Find where the given text appears and provide that cell's center as (x, y) coordinate. 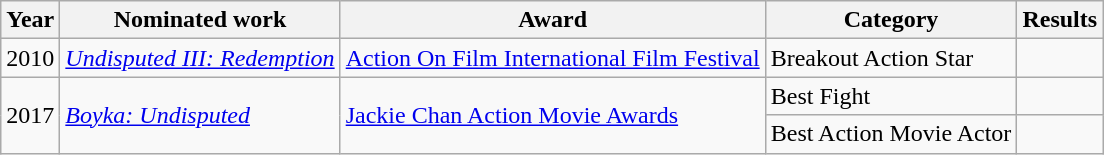
Award (552, 20)
Year (30, 20)
Action On Film International Film Festival (552, 58)
Category (891, 20)
2010 (30, 58)
Jackie Chan Action Movie Awards (552, 115)
Results (1060, 20)
Best Fight (891, 96)
Breakout Action Star (891, 58)
2017 (30, 115)
Best Action Movie Actor (891, 134)
Undisputed III: Redemption (200, 58)
Boyka: Undisputed (200, 115)
Nominated work (200, 20)
